Return the [x, y] coordinate for the center point of the cell that contains the specified text.  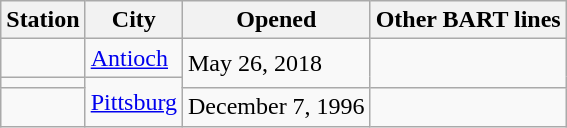
Opened [276, 20]
Antioch [134, 58]
Pittsburg [134, 102]
Station [43, 20]
May 26, 2018 [276, 64]
Other BART lines [468, 20]
City [134, 20]
December 7, 1996 [276, 107]
